Capture the cell that displays the provided text and extract its (X, Y) central coordinate. 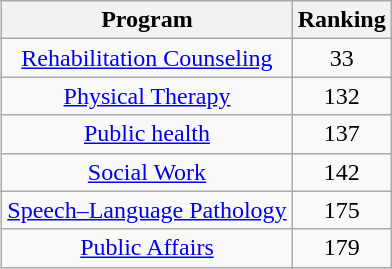
142 (342, 172)
175 (342, 210)
Public health (147, 134)
33 (342, 58)
179 (342, 248)
Rehabilitation Counseling (147, 58)
Social Work (147, 172)
Ranking (342, 20)
Public Affairs (147, 248)
137 (342, 134)
132 (342, 96)
Speech–Language Pathology (147, 210)
Physical Therapy (147, 96)
Program (147, 20)
